Find where the given text appears and provide that cell's center as (X, Y) coordinate. 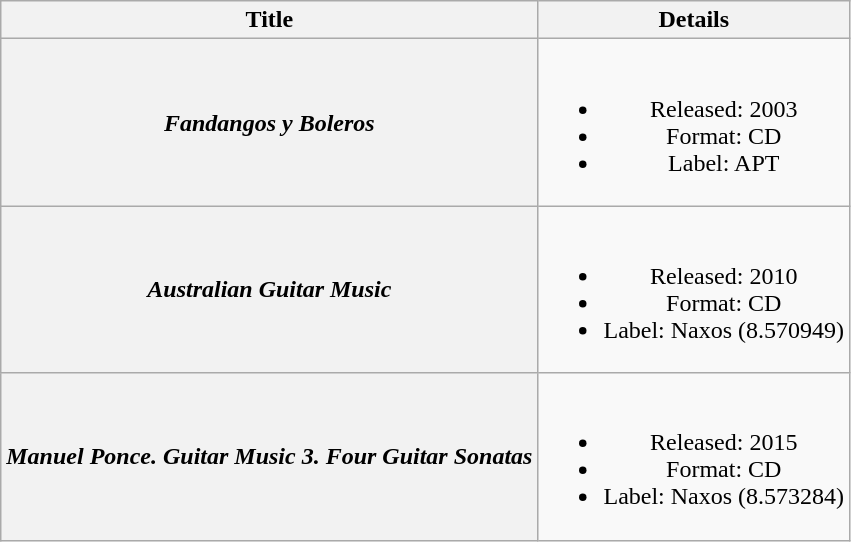
Released: 2003Format: CDLabel: APT (694, 122)
Fandangos y Boleros (270, 122)
Manuel Ponce. Guitar Music 3. Four Guitar Sonatas (270, 456)
Released: 2010Format: CDLabel: Naxos (8.570949) (694, 290)
Details (694, 20)
Released: 2015Format: CDLabel: Naxos (8.573284) (694, 456)
Australian Guitar Music (270, 290)
Title (270, 20)
